Capture the cell that displays the provided text and extract its [x, y] central coordinate. 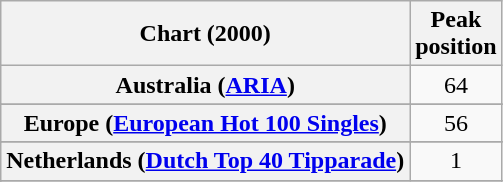
1 [456, 161]
64 [456, 85]
Australia (ARIA) [206, 85]
Chart (2000) [206, 34]
Europe (European Hot 100 Singles) [206, 123]
Peakposition [456, 34]
Netherlands (Dutch Top 40 Tipparade) [206, 161]
56 [456, 123]
